Detect which cell encompasses the target text, then output its [x, y] center coordinate. 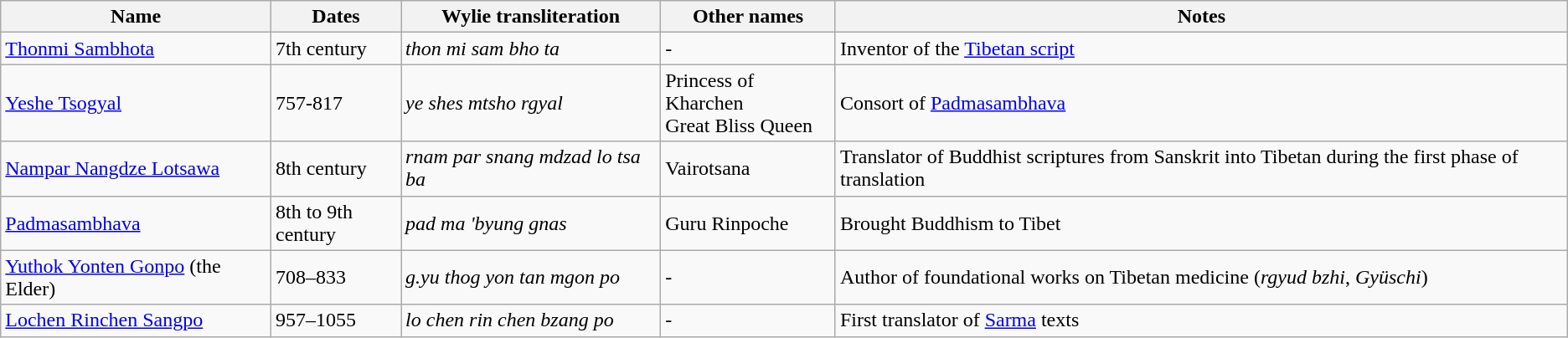
8th century [335, 169]
rnam par snang mdzad lo tsa ba [531, 169]
Inventor of the Tibetan script [1201, 49]
Name [136, 17]
Translator of Buddhist scriptures from Sanskrit into Tibetan during the first phase of translation [1201, 169]
757-817 [335, 103]
Consort of Padmasambhava [1201, 103]
Wylie transliteration [531, 17]
Thonmi Sambhota [136, 49]
Princess of KharchenGreat Bliss Queen [749, 103]
Nampar Nangdze Lotsawa [136, 169]
Brought Buddhism to Tibet [1201, 223]
Dates [335, 17]
Yuthok Yonten Gonpo (the Elder) [136, 278]
Notes [1201, 17]
Author of foundational works on Tibetan medicine (rgyud bzhi, Gyüschi) [1201, 278]
708–833 [335, 278]
8th to 9th century [335, 223]
thon mi sam bho ta [531, 49]
Lochen Rinchen Sangpo [136, 320]
pad ma 'byung gnas [531, 223]
Padmasambhava [136, 223]
7th century [335, 49]
ye shes mtsho rgyal [531, 103]
Yeshe Tsogyal [136, 103]
g.yu thog yon tan mgon po [531, 278]
lo chen rin chen bzang po [531, 320]
Guru Rinpoche [749, 223]
First translator of Sarma texts [1201, 320]
Other names [749, 17]
957–1055 [335, 320]
Vairotsana [749, 169]
